Pinpoint the cell where the given text exists, returning its (x, y) midpoint coordinate. 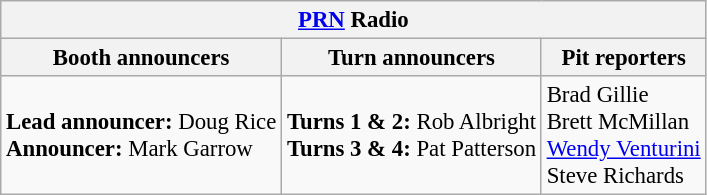
Turns 1 & 2: Rob AlbrightTurns 3 & 4: Pat Patterson (412, 136)
Brad GillieBrett McMillanWendy VenturiniSteve Richards (624, 136)
Booth announcers (142, 58)
Lead announcer: Doug RiceAnnouncer: Mark Garrow (142, 136)
Pit reporters (624, 58)
Turn announcers (412, 58)
PRN Radio (354, 20)
